Output the [x, y] coordinate of the center of the cell containing the given text.  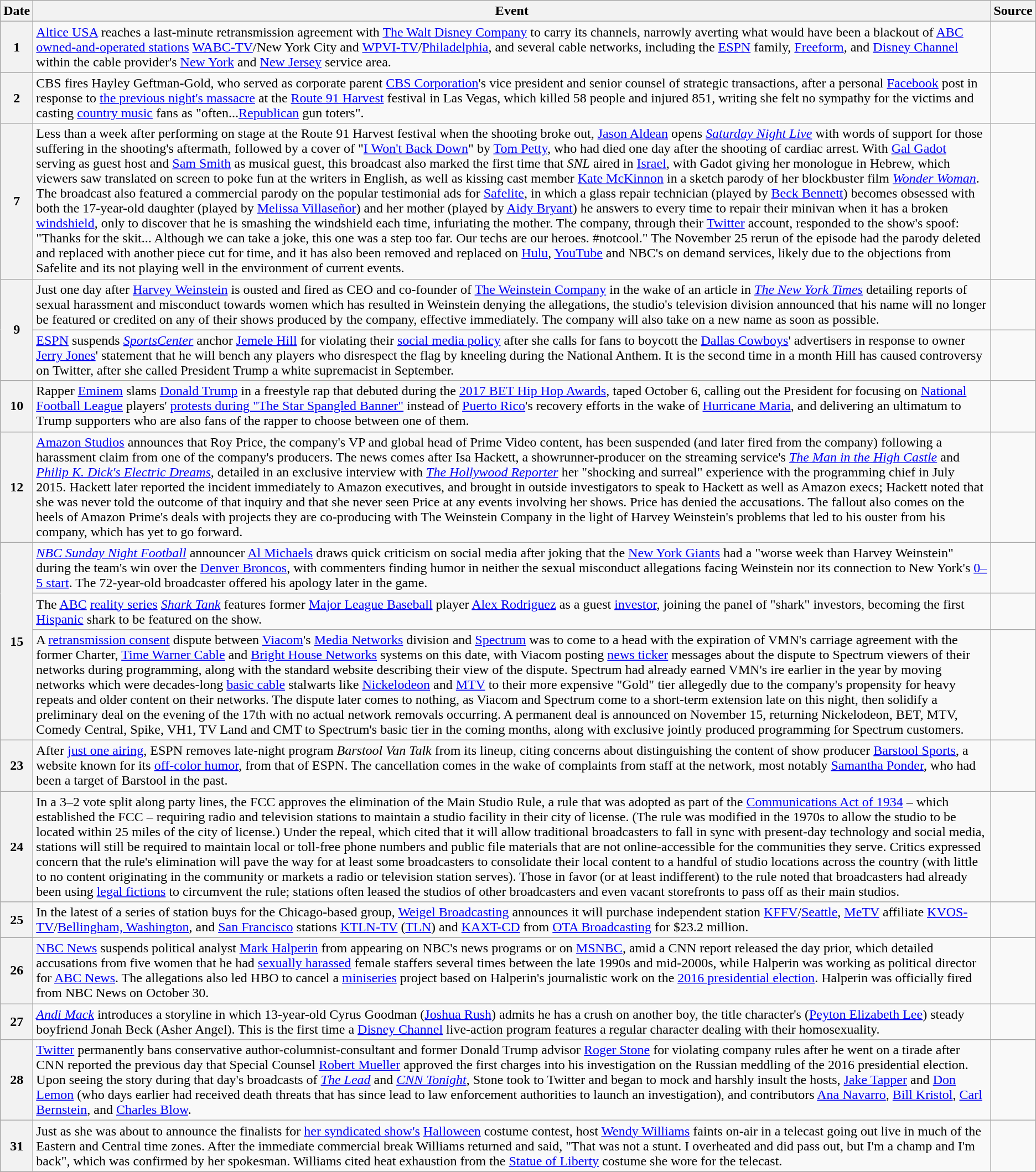
26 [17, 971]
27 [17, 1021]
12 [17, 487]
9 [17, 330]
28 [17, 1080]
Source [1013, 11]
Date [17, 11]
2 [17, 98]
24 [17, 847]
Event [512, 11]
10 [17, 406]
15 [17, 641]
7 [17, 201]
25 [17, 920]
23 [17, 765]
1 [17, 47]
31 [17, 1146]
